Capture the cell that displays the provided text and extract its (x, y) central coordinate. 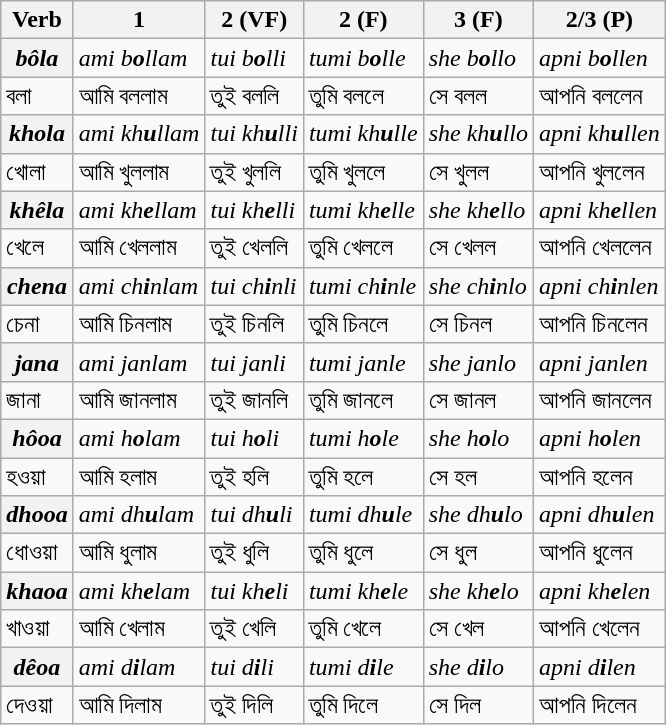
সে বলল (478, 96)
tumi chinle (363, 286)
তুই খেলি (254, 629)
tumi janle (363, 362)
tumi bolle (363, 58)
apni khelen (600, 591)
tumi dhule (363, 515)
she dhulo (478, 515)
তুমি খুললে (363, 172)
tumi dile (363, 667)
তুই বললি (254, 96)
খাওয়া (37, 629)
চেনা (37, 324)
আপনি চিনলেন (600, 324)
আপনি খেললেন (600, 248)
tumi hole (363, 438)
ami khelam (139, 591)
apni chinlen (600, 286)
আপনি ধুলেন (600, 553)
ami dilam (139, 667)
আমি দিলাম (139, 705)
2 (VF) (254, 20)
apni dilen (600, 667)
আমি চিনলাম (139, 324)
ধোওয়া (37, 553)
she chinlo (478, 286)
she khello (478, 210)
তুমি ধুলে (363, 553)
dhooa (37, 515)
tui chinli (254, 286)
ami holam (139, 438)
apni holen (600, 438)
খোলা (37, 172)
সে দিল (478, 705)
জানা (37, 400)
tui dhuli (254, 515)
তুমি দিলে (363, 705)
আপনি বললেন (600, 96)
আমি খুললাম (139, 172)
khêla (37, 210)
ami dhulam (139, 515)
she khelo (478, 591)
tui khulli (254, 134)
সে ধুল (478, 553)
she bollo (478, 58)
আপনি খুললেন (600, 172)
tui kheli (254, 591)
হওয়া (37, 477)
apni khellen (600, 210)
apni janlen (600, 362)
jana (37, 362)
chena (37, 286)
তুমি জানলে (363, 400)
2 (F) (363, 20)
আমি বললাম (139, 96)
tui holi (254, 438)
আমি ধুলাম (139, 553)
আমি হলাম (139, 477)
সে খেলল (478, 248)
আপনি হলেন (600, 477)
2/3 (P) (600, 20)
apni dhulen (600, 515)
আপনি জানলেন (600, 400)
apni khullen (600, 134)
তুই হলি (254, 477)
তুই জানলি (254, 400)
hôoa (37, 438)
tumi khulle (363, 134)
দেওয়া (37, 705)
tumi khelle (363, 210)
তুমি বললে (363, 96)
তুই দিলি (254, 705)
আমি খেলাম (139, 629)
তুই খুললি (254, 172)
তুমি খেলে (363, 629)
she khullo (478, 134)
tui dili (254, 667)
খেলে (37, 248)
dêoa (37, 667)
ami janlam (139, 362)
সে জানল (478, 400)
tui janli (254, 362)
ami bollam (139, 58)
ami chinlam (139, 286)
বলা (37, 96)
apni bollen (600, 58)
bôla (37, 58)
সে খুলল (478, 172)
ami khullam (139, 134)
3 (F) (478, 20)
tui khelli (254, 210)
1 (139, 20)
she holo (478, 438)
Verb (37, 20)
she dilo (478, 667)
সে হল (478, 477)
আপনি খেলেন (600, 629)
তুমি হলে (363, 477)
তুমি চিনলে (363, 324)
সে চিনল (478, 324)
সে খেল (478, 629)
তুই ধুলি (254, 553)
আপনি দিলেন (600, 705)
tumi khele (363, 591)
tui bolli (254, 58)
তুই চিনলি (254, 324)
khola (37, 134)
তুই খেললি (254, 248)
she janlo (478, 362)
আমি জানলাম (139, 400)
ami khellam (139, 210)
তুমি খেললে (363, 248)
khaoa (37, 591)
আমি খেললাম (139, 248)
